For the text-containing cell, return its midpoint in [x, y] coordinate format. 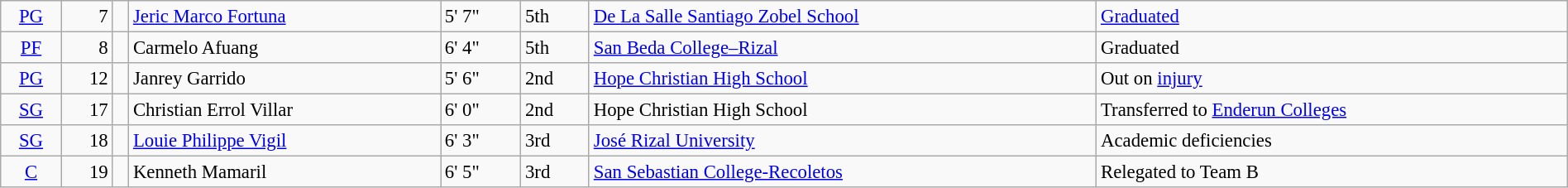
Transferred to Enderun Colleges [1332, 110]
San Beda College–Rizal [842, 48]
Jeric Marco Fortuna [284, 17]
Louie Philippe Vigil [284, 141]
Christian Errol Villar [284, 110]
7 [87, 17]
Carmelo Afuang [284, 48]
Janrey Garrido [284, 79]
8 [87, 48]
Relegated to Team B [1332, 172]
Out on injury [1332, 79]
C [31, 172]
6' 4" [481, 48]
PF [31, 48]
5' 7" [481, 17]
Academic deficiencies [1332, 141]
12 [87, 79]
San Sebastian College-Recoletos [842, 172]
6' 0" [481, 110]
6' 5" [481, 172]
José Rizal University [842, 141]
19 [87, 172]
Kenneth Mamaril [284, 172]
18 [87, 141]
6' 3" [481, 141]
5' 6" [481, 79]
17 [87, 110]
De La Salle Santiago Zobel School [842, 17]
